Pinpoint the cell where the given text exists, returning its [X, Y] midpoint coordinate. 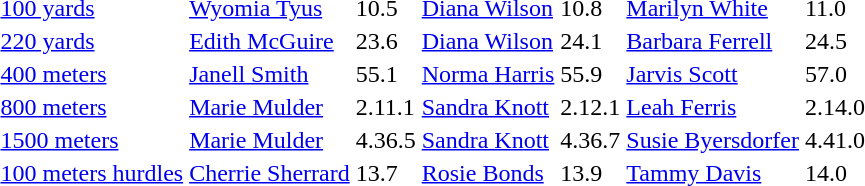
23.6 [386, 41]
2.11.1 [386, 107]
Diana Wilson [488, 41]
4.36.7 [590, 140]
55.9 [590, 74]
Jarvis Scott [713, 74]
4.36.5 [386, 140]
Barbara Ferrell [713, 41]
2.12.1 [590, 107]
Janell Smith [270, 74]
Leah Ferris [713, 107]
Susie Byersdorfer [713, 140]
Norma Harris [488, 74]
Edith McGuire [270, 41]
55.1 [386, 74]
24.1 [590, 41]
